Find where the given text appears and provide that cell's center as (X, Y) coordinate. 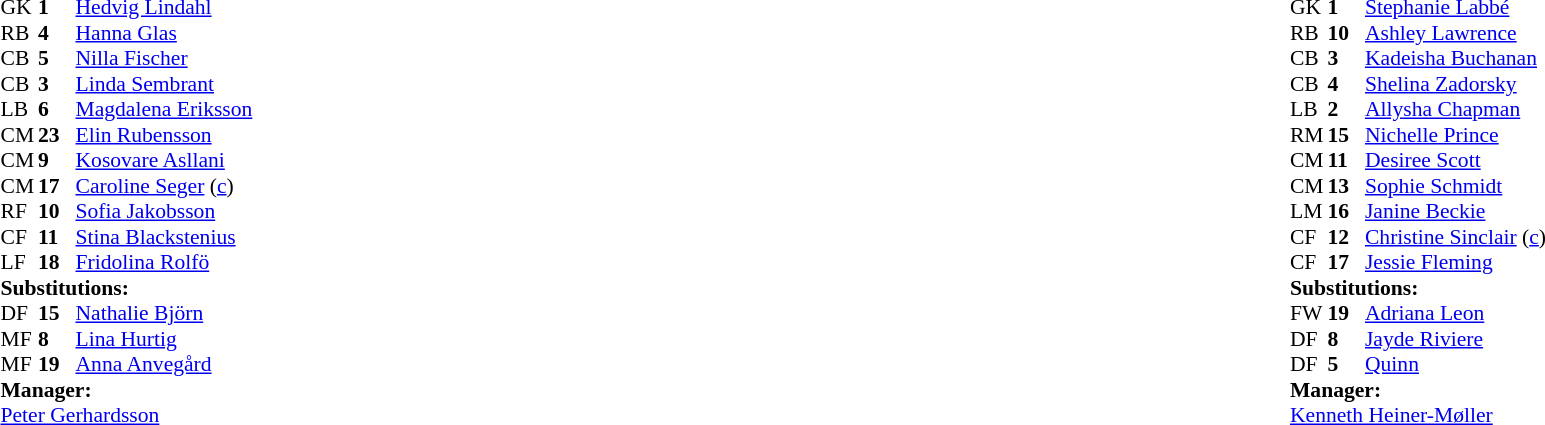
Hanna Glas (164, 33)
Magdalena Eriksson (164, 109)
18 (57, 263)
2 (1346, 109)
23 (57, 135)
Lina Hurtig (164, 339)
13 (1346, 186)
Anna Anvegård (164, 365)
Nathalie Björn (164, 313)
FW (1309, 313)
LM (1309, 211)
Fridolina Rolfö (164, 263)
Caroline Seger (c) (164, 186)
Linda Sembrant (164, 84)
Substitutions: (126, 288)
6 (57, 109)
Manager: (126, 390)
RF (19, 211)
Nilla Fischer (164, 59)
12 (1346, 237)
LF (19, 263)
Elin Rubensson (164, 135)
RM (1309, 135)
9 (57, 161)
Stina Blackstenius (164, 237)
Sofia Jakobsson (164, 211)
16 (1346, 211)
Kosovare Asllani (164, 161)
